Return the (X, Y) coordinate for the center point of the cell that contains the specified text.  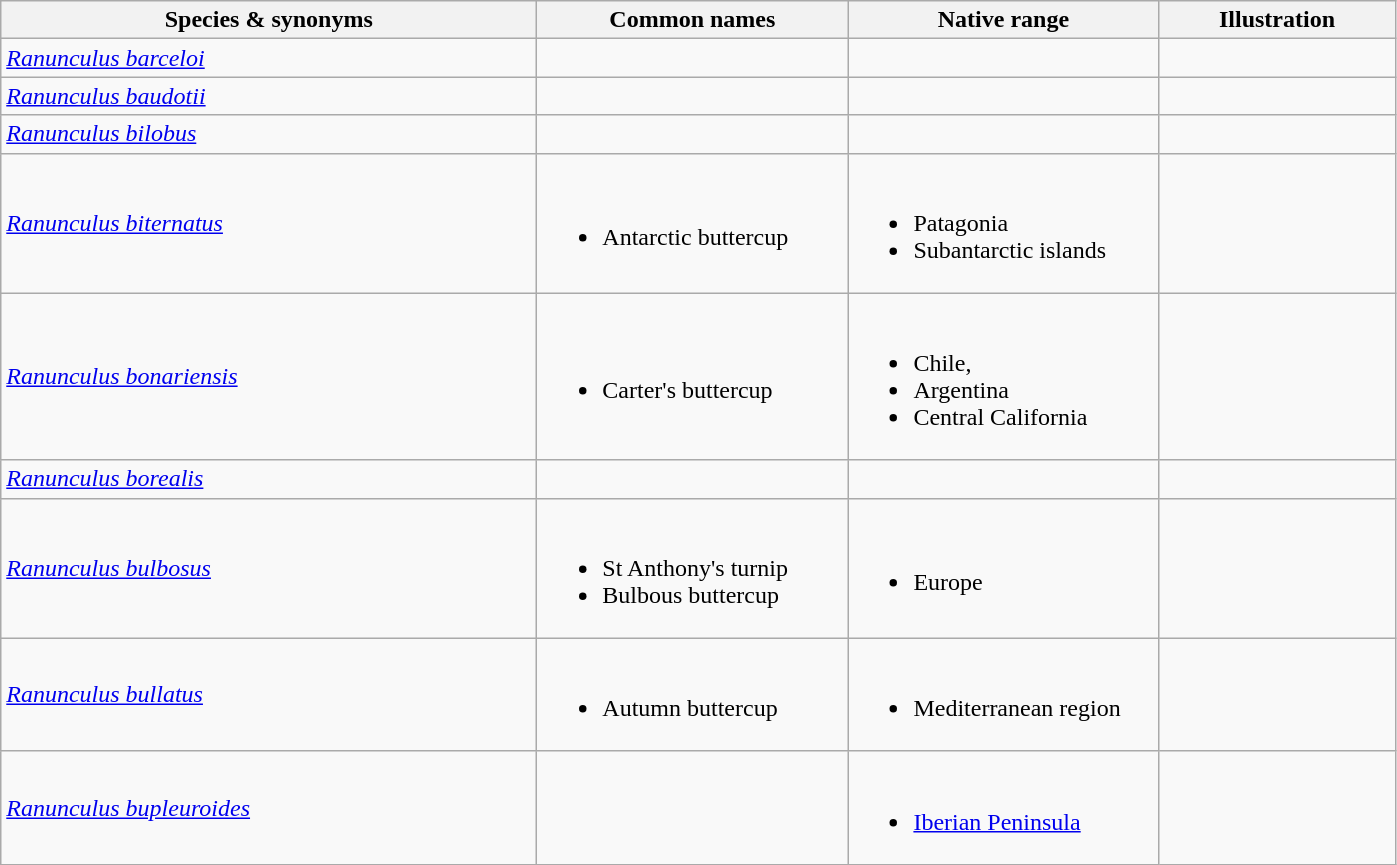
Ranunculus bulbosus (269, 568)
Ranunculus bupleuroides (269, 808)
Common names (692, 20)
Iberian Peninsula (1004, 808)
Illustration (1277, 20)
Carter's buttercup (692, 376)
Ranunculus biternatus (269, 223)
Autumn buttercup (692, 694)
Ranunculus borealis (269, 479)
Ranunculus baudotii (269, 96)
Chile,ArgentinaCentral California (1004, 376)
Ranunculus bullatus (269, 694)
Europe (1004, 568)
Mediterranean region (1004, 694)
Antarctic buttercup (692, 223)
Species & synonyms (269, 20)
PatagoniaSubantarctic islands (1004, 223)
Ranunculus barceloi (269, 58)
Ranunculus bilobus (269, 134)
Ranunculus bonariensis (269, 376)
St Anthony's turnipBulbous buttercup (692, 568)
Native range (1004, 20)
